From the cell containing the given text, extract its center point as [X, Y] coordinate. 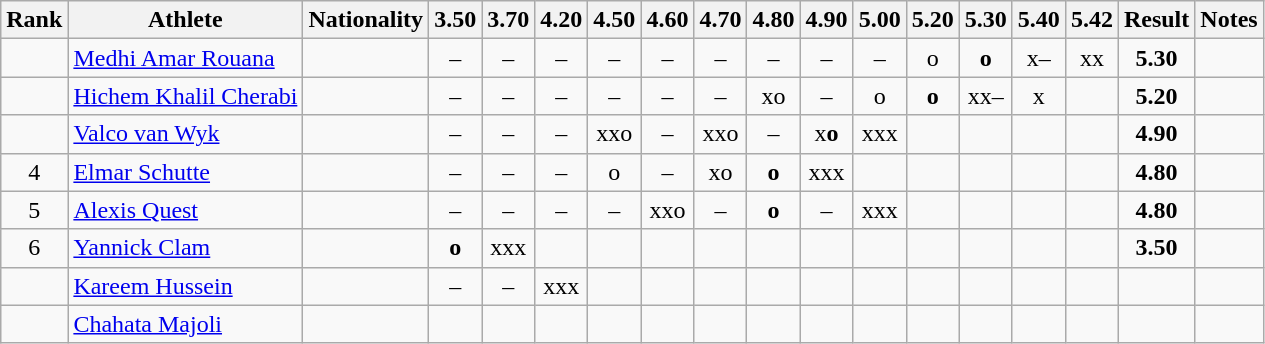
4.60 [668, 20]
xx– [986, 96]
Rank [34, 20]
Result [1156, 20]
Valco van Wyk [186, 134]
Elmar Schutte [186, 172]
5.40 [1038, 20]
Hichem Khalil Cherabi [186, 96]
Chahata Majoli [186, 324]
4.20 [562, 20]
Alexis Quest [186, 210]
Kareem Hussein [186, 286]
Athlete [186, 20]
5 [34, 210]
4.70 [720, 20]
3.70 [508, 20]
x– [1038, 58]
Nationality [366, 20]
6 [34, 248]
Yannick Clam [186, 248]
5.00 [880, 20]
Medhi Amar Rouana [186, 58]
5.42 [1092, 20]
4.50 [614, 20]
Notes [1229, 20]
xx [1092, 58]
x [1038, 96]
4 [34, 172]
